Detect which cell encompasses the target text, then output its (x, y) center coordinate. 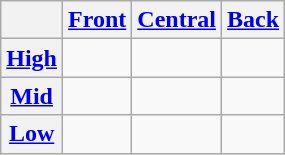
Low (32, 134)
Front (98, 20)
Central (177, 20)
Mid (32, 96)
Back (254, 20)
High (32, 58)
